Determine the (x, y) coordinate at the center of the cell enclosing the given text.  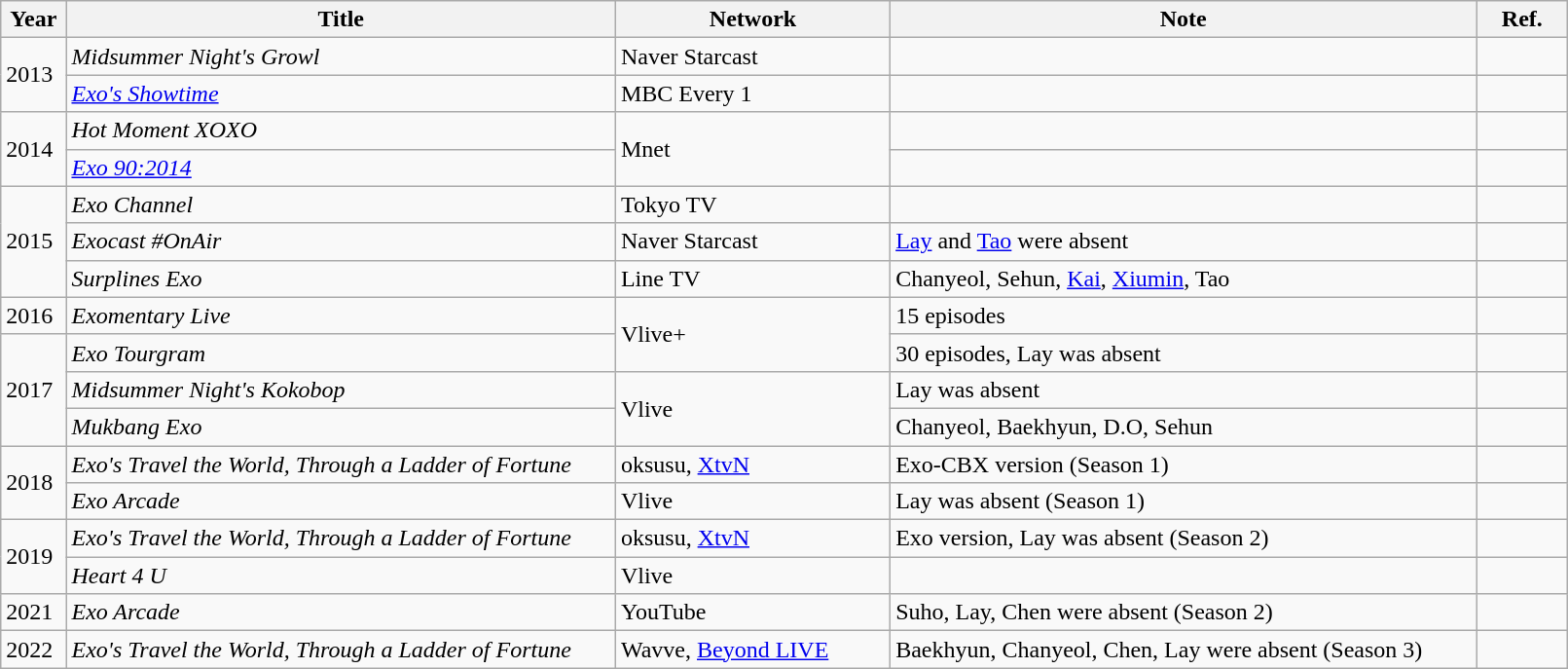
Mukbang Exo (341, 427)
Vlive+ (752, 334)
2021 (33, 613)
Exocast #OnAir (341, 242)
Exo Channel (341, 204)
Line TV (752, 279)
Title (341, 19)
Chanyeol, Sehun, Kai, Xiumin, Tao (1184, 279)
15 episodes (1184, 316)
Lay and Tao were absent (1184, 242)
Network (752, 19)
2013 (33, 75)
Heart 4 U (341, 576)
Exo-CBX version (Season 1) (1184, 465)
Exo's Showtime (341, 93)
Surplines Exo (341, 279)
Ref. (1522, 19)
Midsummer Night's Kokobop (341, 390)
Midsummer Night's Growl (341, 56)
2017 (33, 390)
Lay was absent (Season 1) (1184, 502)
2019 (33, 557)
2018 (33, 483)
30 episodes, Lay was absent (1184, 353)
Tokyo TV (752, 204)
Exo version, Lay was absent (Season 2) (1184, 539)
YouTube (752, 613)
Wavve, Beyond LIVE (752, 650)
Baekhyun, Chanyeol, Chen, Lay were absent (Season 3) (1184, 650)
Year (33, 19)
Note (1184, 19)
2022 (33, 650)
Exo 90:2014 (341, 167)
Exo Tourgram (341, 353)
Lay was absent (1184, 390)
2015 (33, 242)
Hot Moment XOXO (341, 130)
Chanyeol, Baekhyun, D.O, Sehun (1184, 427)
Exomentary Live (341, 316)
Mnet (752, 149)
2014 (33, 149)
2016 (33, 316)
MBC Every 1 (752, 93)
Suho, Lay, Chen were absent (Season 2) (1184, 613)
